Pinpoint the cell where the given text exists, returning its [x, y] midpoint coordinate. 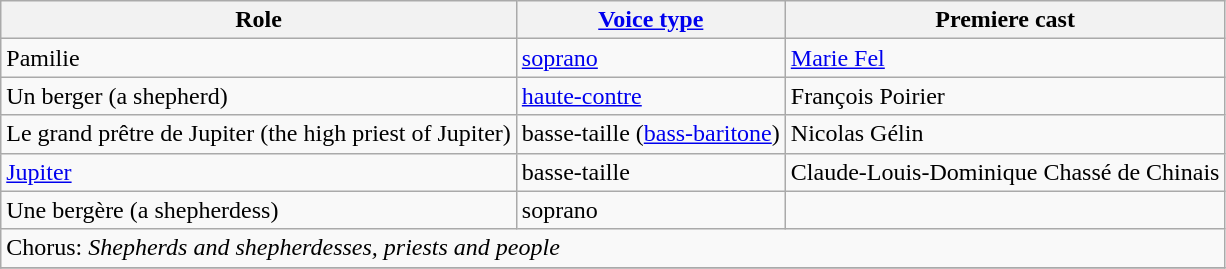
Chorus: Shepherds and shepherdesses, priests and people [613, 248]
François Poirier [1005, 96]
Voice type [650, 20]
Role [259, 20]
basse-taille (bass-baritone) [650, 134]
basse-taille [650, 172]
Une bergère (a shepherdess) [259, 210]
Nicolas Gélin [1005, 134]
Premiere cast [1005, 20]
Un berger (a shepherd) [259, 96]
Claude-Louis-Dominique Chassé de Chinais [1005, 172]
Jupiter [259, 172]
Le grand prêtre de Jupiter (the high priest of Jupiter) [259, 134]
haute-contre [650, 96]
Marie Fel [1005, 58]
Pamilie [259, 58]
